Output the [X, Y] coordinate of the center of the cell containing the given text.  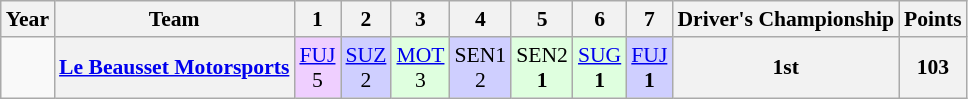
103 [933, 68]
6 [600, 19]
Year [28, 19]
2 [366, 19]
Team [174, 19]
FUJ5 [317, 68]
FUJ1 [649, 68]
SEN21 [542, 68]
7 [649, 19]
1 [317, 19]
Le Beausset Motorsports [174, 68]
1st [786, 68]
Driver's Championship [786, 19]
SUZ2 [366, 68]
5 [542, 19]
SEN12 [481, 68]
Points [933, 19]
3 [420, 19]
MOT3 [420, 68]
SUG1 [600, 68]
4 [481, 19]
